Output the [X, Y] coordinate of the center of the cell containing the given text.  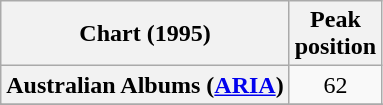
62 [335, 85]
Australian Albums (ARIA) [145, 85]
Chart (1995) [145, 34]
Peakposition [335, 34]
